Find where the given text appears and provide that cell's center as [x, y] coordinate. 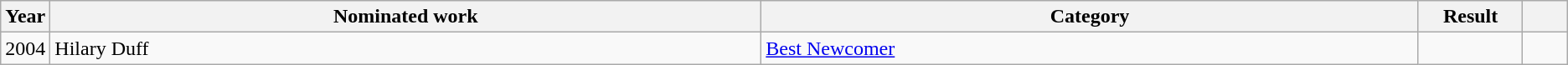
Best Newcomer [1091, 48]
Result [1471, 17]
Year [25, 17]
Nominated work [405, 17]
Hilary Duff [405, 48]
2004 [25, 48]
Category [1091, 17]
